Detect which cell encompasses the target text, then output its (x, y) center coordinate. 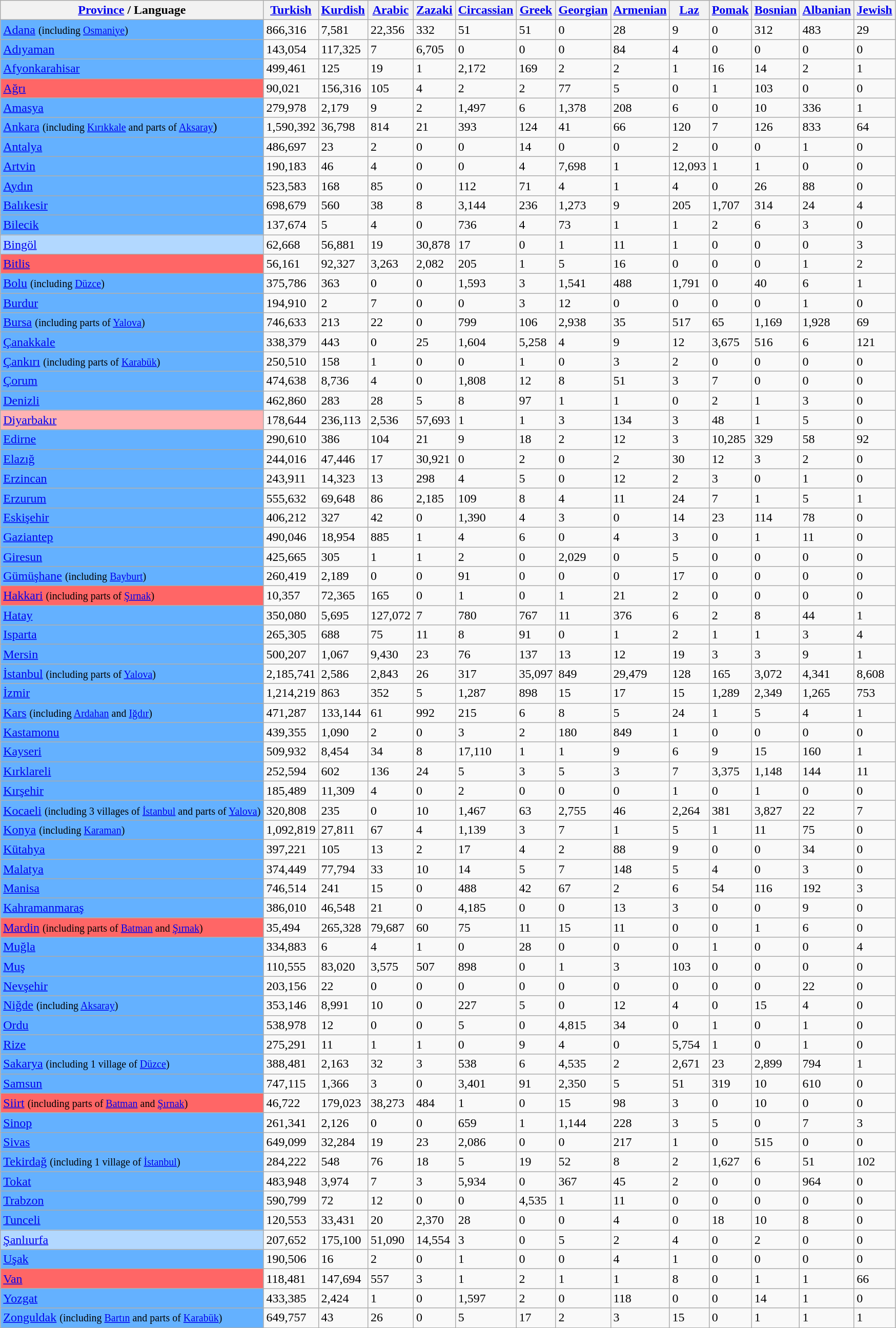
4,815 (583, 1025)
73 (583, 225)
Erzurum (132, 498)
Eskişehir (132, 517)
1,590,392 (291, 127)
376 (640, 615)
47,446 (343, 459)
279,978 (291, 108)
507 (435, 967)
29 (874, 30)
4,341 (827, 674)
439,355 (291, 732)
367 (583, 1181)
Tokat (132, 1181)
Albanian (827, 10)
8,736 (343, 381)
35,097 (536, 674)
207,652 (291, 1240)
10,285 (730, 439)
2,172 (486, 69)
148 (640, 869)
261,341 (291, 1122)
329 (776, 439)
90,021 (291, 88)
Çanakkale (132, 342)
Sakarya (including 1 village of Düzce) (132, 1064)
515 (776, 1142)
20 (391, 1220)
2,264 (689, 810)
Kastamonu (132, 732)
1,378 (583, 108)
46,722 (291, 1103)
1,289 (730, 693)
1,144 (583, 1122)
57,693 (435, 420)
1,092,819 (291, 830)
160 (827, 752)
116 (776, 889)
Gaziantep (132, 537)
98 (640, 1103)
557 (391, 1279)
30 (689, 459)
2,185 (435, 498)
746,633 (291, 323)
Artvin (132, 166)
58 (827, 439)
121 (874, 342)
3,575 (391, 967)
5,695 (343, 615)
260,419 (291, 576)
Ankara (including Kırıkkale and parts of Aksaray) (132, 127)
746,514 (291, 889)
332 (435, 30)
86 (391, 498)
92 (874, 439)
483 (827, 30)
51,090 (391, 1240)
1,627 (730, 1161)
314 (776, 205)
83,020 (343, 967)
Bingöl (132, 245)
Bosnian (776, 10)
290,610 (291, 439)
18,954 (343, 537)
25 (435, 342)
350,080 (291, 615)
Nevşehir (132, 986)
1,593 (486, 284)
Mardin (including parts of Batman and Şırnak) (132, 928)
509,932 (291, 752)
443 (343, 342)
32,284 (343, 1142)
Diyarbakır (132, 420)
65 (730, 323)
215 (486, 713)
2,370 (435, 1220)
Sinop (132, 1122)
Zonguldak (including Bartın and parts of Karabük) (132, 1318)
352 (391, 693)
Hakkari (including parts of Şırnak) (132, 596)
433,385 (291, 1298)
Kırklareli (132, 771)
Laz (689, 10)
Muş (132, 967)
102 (874, 1161)
14,554 (435, 1240)
203,156 (291, 986)
Isparta (132, 635)
560 (343, 205)
462,860 (291, 400)
2,086 (486, 1142)
7,698 (583, 166)
Aydın (132, 186)
178,644 (291, 420)
3,263 (391, 264)
190,183 (291, 166)
3,675 (730, 342)
6,705 (435, 49)
320,808 (291, 810)
124 (536, 127)
799 (486, 323)
Şanlıurfa (132, 1240)
44 (827, 615)
79,687 (391, 928)
3,401 (486, 1083)
590,799 (291, 1201)
Arabic (391, 10)
43 (343, 1318)
61 (391, 713)
1,169 (776, 323)
Samsun (132, 1083)
227 (486, 1005)
Niğde (including Aksaray) (132, 1005)
2,671 (689, 1064)
Bitlis (132, 264)
41 (583, 127)
134 (640, 420)
Trabzon (132, 1201)
284,222 (291, 1161)
2,755 (583, 810)
500,207 (291, 654)
265,328 (343, 928)
2,536 (391, 420)
213 (343, 323)
2,179 (343, 108)
Ağrı (132, 88)
Georgian (583, 10)
8,608 (874, 674)
Turkish (291, 10)
814 (391, 127)
168 (343, 186)
235 (343, 810)
30,878 (435, 245)
45 (640, 1181)
3,144 (486, 205)
1,265 (827, 693)
Manisa (132, 889)
71 (536, 186)
241 (343, 889)
175,100 (343, 1240)
120,553 (291, 1220)
106 (536, 323)
Kurdish (343, 10)
517 (689, 323)
22,356 (391, 30)
Elazığ (132, 459)
312 (776, 30)
336 (827, 108)
317 (486, 674)
Tekirdağ (including 1 village of İstanbul) (132, 1161)
127,072 (391, 615)
Konya (including Karaman) (132, 830)
Bolu (including Düzce) (132, 284)
İstanbul (including parts of Yalova) (132, 674)
1,467 (486, 810)
538 (486, 1064)
56,161 (291, 264)
128 (689, 674)
548 (343, 1161)
30,921 (435, 459)
52 (583, 1161)
62,668 (291, 245)
3,827 (776, 810)
27,811 (343, 830)
753 (874, 693)
Tunceli (132, 1220)
179,023 (343, 1103)
334,883 (291, 947)
228 (640, 1122)
11,309 (343, 791)
698,679 (291, 205)
Circassian (486, 10)
Kütahya (132, 849)
118,481 (291, 1279)
490,046 (291, 537)
Pomak (730, 10)
2,938 (583, 323)
Jewish (874, 10)
Gümüşhane (including Bayburt) (132, 576)
2,126 (343, 1122)
Kahramanmaraş (132, 908)
Amasya (132, 108)
126 (776, 127)
2,163 (343, 1064)
92,327 (343, 264)
12,093 (689, 166)
Kırşehir (132, 791)
46,548 (343, 908)
406,212 (291, 517)
137 (536, 654)
1,148 (776, 771)
1,541 (583, 284)
158 (343, 361)
36,798 (343, 127)
2,082 (435, 264)
143,054 (291, 49)
5,934 (486, 1181)
393 (486, 127)
523,583 (291, 186)
486,697 (291, 147)
Zazaki (435, 10)
72 (343, 1201)
Van (132, 1279)
192 (827, 889)
7,581 (343, 30)
125 (343, 69)
Burdur (132, 303)
1,139 (486, 830)
305 (343, 556)
2,349 (776, 693)
180 (583, 732)
5,258 (536, 342)
1,287 (486, 693)
265,305 (291, 635)
374,449 (291, 869)
Armenian (640, 10)
381 (730, 810)
64 (874, 127)
56,881 (343, 245)
33 (391, 869)
Malatya (132, 869)
Giresun (132, 556)
54 (730, 889)
3,375 (730, 771)
14,323 (343, 478)
2,899 (776, 1064)
Kars (including Ardahan and Iğdır) (132, 713)
38,273 (391, 1103)
Adana (including Osmaniye) (132, 30)
48 (730, 420)
2,185,741 (291, 674)
863 (343, 693)
10,357 (291, 596)
555,632 (291, 498)
1,707 (730, 205)
275,291 (291, 1044)
992 (435, 713)
1,791 (689, 284)
Uşak (132, 1259)
110,555 (291, 967)
Yozgat (132, 1298)
833 (827, 127)
252,594 (291, 771)
1,214,219 (291, 693)
794 (827, 1064)
Afyonkarahisar (132, 69)
Edirne (132, 439)
85 (391, 186)
104 (391, 439)
516 (776, 342)
298 (435, 478)
688 (343, 635)
425,665 (291, 556)
33,431 (343, 1220)
780 (486, 615)
1,597 (486, 1298)
35,494 (291, 928)
1,928 (827, 323)
35 (640, 323)
185,489 (291, 791)
Adıyaman (132, 49)
97 (536, 400)
243,911 (291, 478)
538,978 (291, 1025)
Kocaeli (including 3 villages of İstanbul and parts of Yalova) (132, 810)
471,287 (291, 713)
885 (391, 537)
Greek (536, 10)
236,113 (343, 420)
659 (486, 1122)
32 (391, 1064)
236 (536, 205)
217 (640, 1142)
2,029 (583, 556)
136 (391, 771)
1,497 (486, 108)
Antalya (132, 147)
5,754 (689, 1044)
Erzincan (132, 478)
2,189 (343, 576)
77,794 (343, 869)
767 (536, 615)
29,479 (640, 674)
1,808 (486, 381)
386,010 (291, 908)
77 (583, 88)
474,638 (291, 381)
4,185 (486, 908)
353,146 (291, 1005)
190,506 (291, 1259)
649,099 (291, 1142)
Bilecik (132, 225)
38 (391, 205)
Balıkesir (132, 205)
250,510 (291, 361)
60 (435, 928)
109 (486, 498)
610 (827, 1083)
649,757 (291, 1318)
117,325 (343, 49)
İzmir (132, 693)
Province / Language (132, 10)
397,221 (291, 849)
Çankırı (including parts of Karabük) (132, 361)
69,648 (343, 498)
194,910 (291, 303)
1,390 (486, 517)
1,090 (343, 732)
Sivas (132, 1142)
484 (435, 1103)
156,316 (343, 88)
736 (486, 225)
338,379 (291, 342)
208 (640, 108)
327 (343, 517)
1,273 (583, 205)
386 (343, 439)
Mersin (132, 654)
118 (640, 1298)
120 (689, 127)
375,786 (291, 284)
144 (827, 771)
112 (486, 186)
114 (776, 517)
8,454 (343, 752)
747,115 (291, 1083)
9,430 (391, 654)
8,991 (343, 1005)
147,694 (343, 1279)
866,316 (291, 30)
84 (640, 49)
17,110 (486, 752)
Ordu (132, 1025)
319 (730, 1083)
Hatay (132, 615)
964 (827, 1181)
Bursa (including parts of Yalova) (132, 323)
2,586 (343, 674)
244,016 (291, 459)
1,366 (343, 1083)
137,674 (291, 225)
283 (343, 400)
2,424 (343, 1298)
3,974 (343, 1181)
78 (827, 517)
72,365 (343, 596)
602 (343, 771)
1,067 (343, 654)
169 (536, 69)
1,604 (486, 342)
2,843 (391, 674)
Kayseri (132, 752)
63 (536, 810)
Siirt (including parts of Batman and Şırnak) (132, 1103)
40 (776, 284)
388,481 (291, 1064)
499,461 (291, 69)
Rize (132, 1044)
2,350 (583, 1083)
483,948 (291, 1181)
Muğla (132, 947)
3,072 (776, 674)
Çorum (132, 381)
69 (874, 323)
133,144 (343, 713)
363 (343, 284)
Denizli (132, 400)
